From the cell containing the given text, extract its center point as [x, y] coordinate. 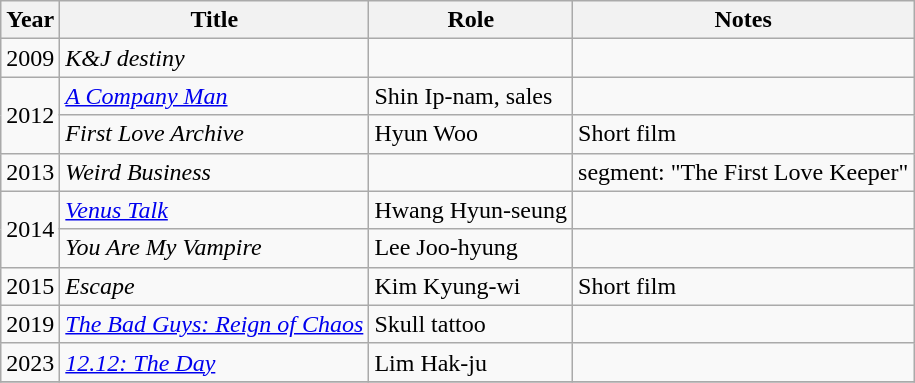
2019 [30, 324]
2013 [30, 172]
Hwang Hyun-seung [471, 210]
Title [214, 20]
Skull tattoo [471, 324]
Kim Kyung-wi [471, 286]
You Are My Vampire [214, 248]
2009 [30, 58]
A Company Man [214, 96]
Hyun Woo [471, 134]
Venus Talk [214, 210]
12.12: The Day [214, 362]
The Bad Guys: Reign of Chaos [214, 324]
Role [471, 20]
Year [30, 20]
Shin Ip-nam, sales [471, 96]
segment: "The First Love Keeper" [744, 172]
2023 [30, 362]
2012 [30, 115]
K&J destiny [214, 58]
2015 [30, 286]
Weird Business [214, 172]
First Love Archive [214, 134]
Notes [744, 20]
Lee Joo-hyung [471, 248]
2014 [30, 229]
Lim Hak-ju [471, 362]
Escape [214, 286]
